Output the [X, Y] coordinate of the center of the cell containing the given text.  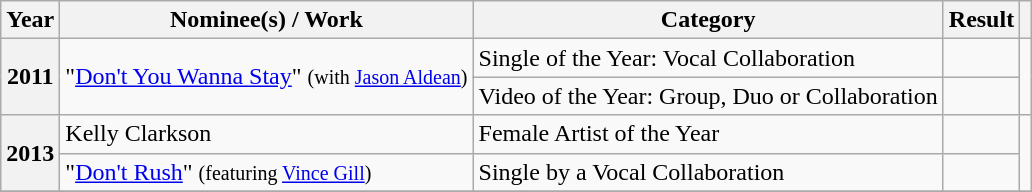
"Don't Rush" (featuring Vince Gill) [266, 172]
Kelly Clarkson [266, 134]
Year [30, 20]
Single of the Year: Vocal Collaboration [708, 58]
Single by a Vocal Collaboration [708, 172]
"Don't You Wanna Stay" (with Jason Aldean) [266, 77]
Female Artist of the Year [708, 134]
Video of the Year: Group, Duo or Collaboration [708, 96]
2013 [30, 153]
2011 [30, 77]
Category [708, 20]
Nominee(s) / Work [266, 20]
Result [981, 20]
